Identify which cell holds the provided text, then report its (x, y) central coordinate. 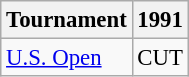
CUT (160, 58)
1991 (160, 20)
U.S. Open (66, 58)
Tournament (66, 20)
